Locate the cell with the specified text and output its (X, Y) center coordinate. 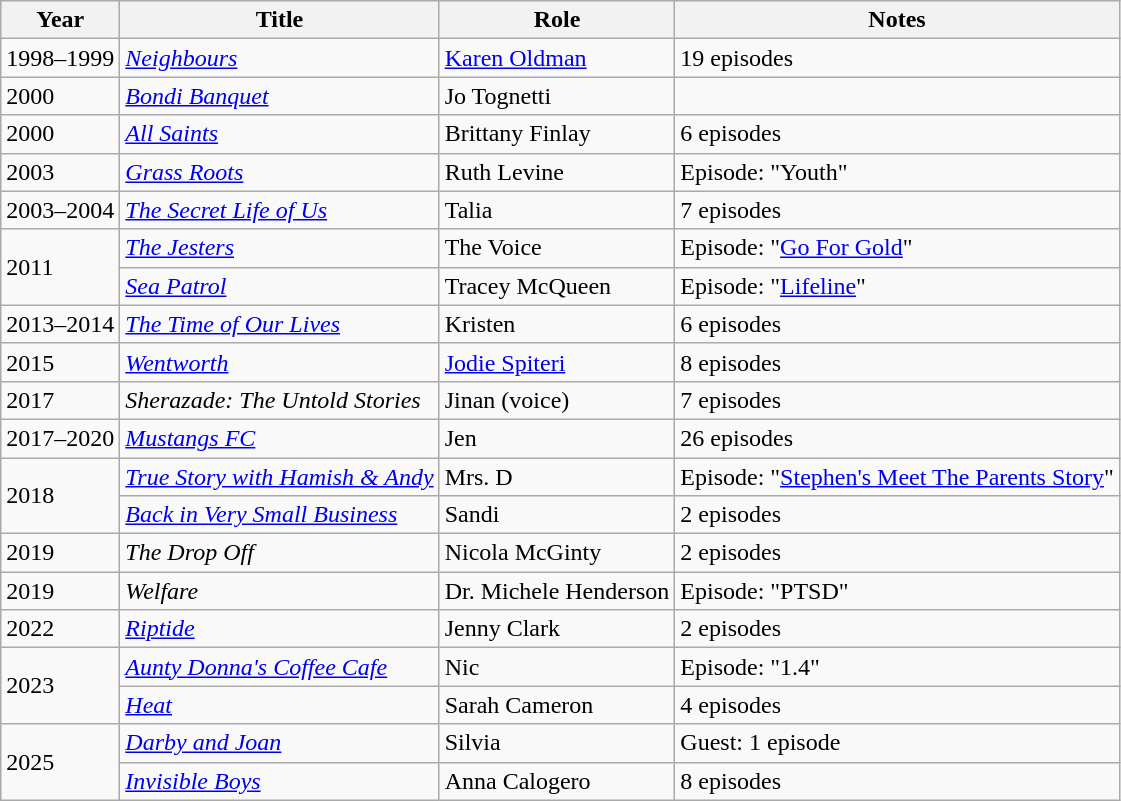
Episode: "PTSD" (897, 591)
Sea Patrol (280, 286)
Episode: "Stephen's Meet The Parents Story" (897, 477)
2018 (60, 496)
Sandi (557, 515)
2015 (60, 362)
Episode: "Go For Gold" (897, 248)
2013–2014 (60, 324)
Nicola McGinty (557, 553)
2003–2004 (60, 210)
The Drop Off (280, 553)
The Jesters (280, 248)
Year (60, 20)
Wentworth (280, 362)
Notes (897, 20)
Brittany Finlay (557, 134)
Dr. Michele Henderson (557, 591)
Sherazade: The Untold Stories (280, 400)
Jodie Spiteri (557, 362)
Episode: "1.4" (897, 667)
2025 (60, 762)
19 episodes (897, 58)
Heat (280, 705)
2011 (60, 267)
2023 (60, 686)
Episode: "Lifeline" (897, 286)
The Voice (557, 248)
Tracey McQueen (557, 286)
2017–2020 (60, 438)
Ruth Levine (557, 172)
Role (557, 20)
The Time of Our Lives (280, 324)
Kristen (557, 324)
Jinan (voice) (557, 400)
4 episodes (897, 705)
All Saints (280, 134)
2017 (60, 400)
Jen (557, 438)
26 episodes (897, 438)
Karen Oldman (557, 58)
Sarah Cameron (557, 705)
Bondi Banquet (280, 96)
1998–1999 (60, 58)
Nic (557, 667)
Anna Calogero (557, 781)
Talia (557, 210)
Neighbours (280, 58)
Riptide (280, 629)
2003 (60, 172)
2022 (60, 629)
Jenny Clark (557, 629)
Grass Roots (280, 172)
Mrs. D (557, 477)
Silvia (557, 743)
The Secret Life of Us (280, 210)
Invisible Boys (280, 781)
Jo Tognetti (557, 96)
Episode: "Youth" (897, 172)
Guest: 1 episode (897, 743)
Mustangs FC (280, 438)
Aunty Donna's Coffee Cafe (280, 667)
Darby and Joan (280, 743)
Welfare (280, 591)
Back in Very Small Business (280, 515)
Title (280, 20)
True Story with Hamish & Andy (280, 477)
